Determine the [x, y] coordinate at the center of the cell enclosing the given text.  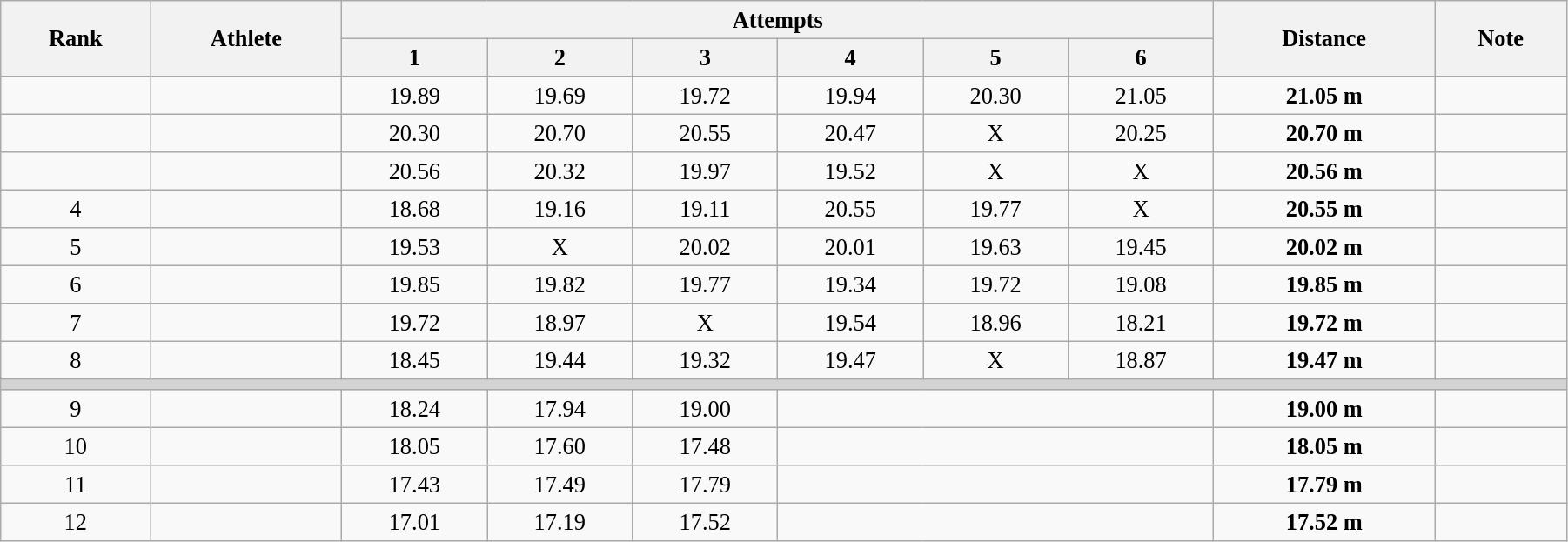
18.45 [414, 360]
18.96 [995, 323]
19.63 [995, 247]
17.19 [560, 522]
18.24 [414, 409]
19.16 [560, 209]
18.68 [414, 209]
19.89 [414, 95]
19.97 [705, 171]
19.45 [1142, 247]
3 [705, 57]
19.85 [414, 284]
19.44 [560, 360]
18.05 [414, 446]
20.56 [414, 171]
20.25 [1142, 133]
20.70 m [1324, 133]
9 [76, 409]
19.69 [560, 95]
18.87 [1142, 360]
17.01 [414, 522]
8 [76, 360]
17.49 [560, 485]
17.60 [560, 446]
18.21 [1142, 323]
19.72 m [1324, 323]
19.00 [705, 409]
21.05 m [1324, 95]
19.53 [414, 247]
10 [76, 446]
19.47 m [1324, 360]
20.32 [560, 171]
20.01 [851, 247]
17.43 [414, 485]
19.94 [851, 95]
20.70 [560, 133]
17.94 [560, 409]
Athlete [246, 38]
Note [1501, 38]
Rank [76, 38]
19.85 m [1324, 284]
17.48 [705, 446]
1 [414, 57]
Distance [1324, 38]
11 [76, 485]
19.00 m [1324, 409]
20.47 [851, 133]
18.97 [560, 323]
17.52 [705, 522]
18.05 m [1324, 446]
20.56 m [1324, 171]
19.54 [851, 323]
17.79 m [1324, 485]
7 [76, 323]
19.47 [851, 360]
Attempts [778, 19]
17.79 [705, 485]
2 [560, 57]
20.02 m [1324, 247]
12 [76, 522]
19.32 [705, 360]
19.11 [705, 209]
19.08 [1142, 284]
19.34 [851, 284]
17.52 m [1324, 522]
19.52 [851, 171]
19.82 [560, 284]
21.05 [1142, 95]
20.55 m [1324, 209]
20.02 [705, 247]
